Extract the (X, Y) coordinate from the center of the cell holding the provided text.  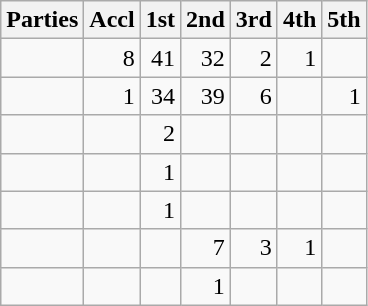
7 (206, 248)
3 (254, 248)
39 (206, 96)
8 (112, 58)
Accl (112, 20)
5th (344, 20)
4th (299, 20)
2nd (206, 20)
3rd (254, 20)
41 (160, 58)
34 (160, 96)
32 (206, 58)
6 (254, 96)
1st (160, 20)
Parties (42, 20)
